Pinpoint the cell where the given text exists, returning its (x, y) midpoint coordinate. 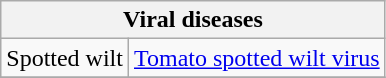
Tomato spotted wilt virus (256, 58)
Spotted wilt (65, 58)
Viral diseases (193, 20)
